Output the (x, y) coordinate of the center of the cell containing the given text.  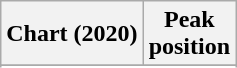
Peakposition (189, 34)
Chart (2020) (72, 34)
